Search for the cell housing the specified text and yield its [x, y] center coordinate. 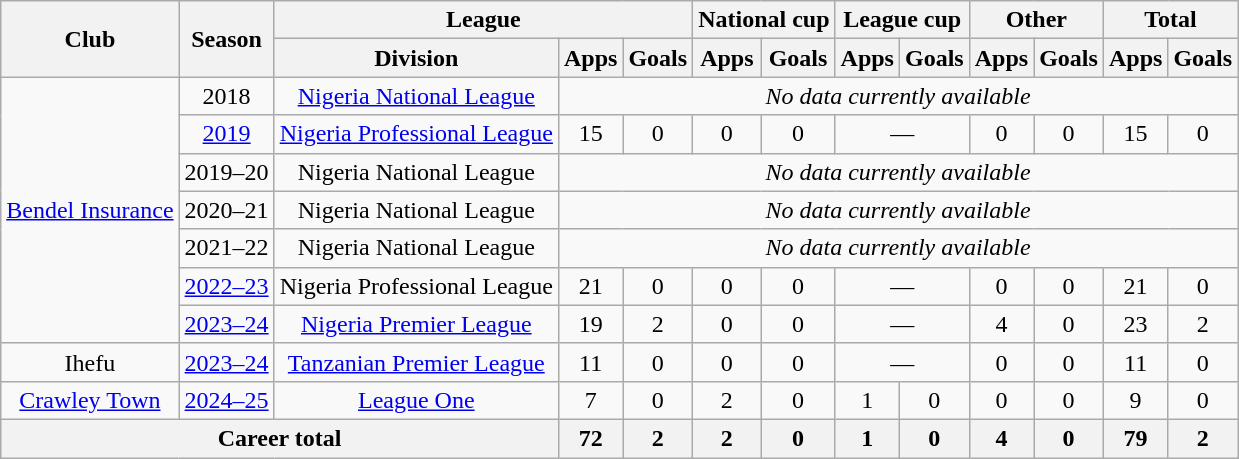
23 [1135, 324]
2018 [226, 96]
79 [1135, 438]
League [483, 20]
Nigeria Premier League [416, 324]
Crawley Town [90, 400]
2021–22 [226, 248]
7 [590, 400]
National cup [764, 20]
2022–23 [226, 286]
Club [90, 39]
9 [1135, 400]
19 [590, 324]
Season [226, 39]
2024–25 [226, 400]
Total [1170, 20]
2019–20 [226, 172]
Other [1036, 20]
Division [416, 58]
2020–21 [226, 210]
72 [590, 438]
Bendel Insurance [90, 210]
League cup [902, 20]
Career total [280, 438]
2019 [226, 134]
League One [416, 400]
Ihefu [90, 362]
Tanzanian Premier League [416, 362]
